From the cell containing the given text, extract its center point as (x, y) coordinate. 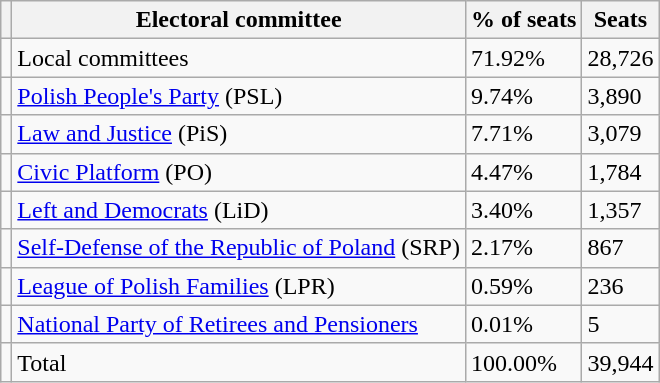
Law and Justice (PiS) (239, 134)
867 (620, 248)
Left and Democrats (LiD) (239, 210)
League of Polish Families (LPR) (239, 286)
1,357 (620, 210)
236 (620, 286)
3.40% (523, 210)
1,784 (620, 172)
100.00% (523, 362)
4.47% (523, 172)
Civic Platform (PO) (239, 172)
28,726 (620, 58)
9.74% (523, 96)
Self-Defense of the Republic of Poland (SRP) (239, 248)
National Party of Retirees and Pensioners (239, 324)
71.92% (523, 58)
3,079 (620, 134)
7.71% (523, 134)
% of seats (523, 20)
Local committees (239, 58)
5 (620, 324)
Electoral committee (239, 20)
0.01% (523, 324)
Seats (620, 20)
39,944 (620, 362)
2.17% (523, 248)
3,890 (620, 96)
0.59% (523, 286)
Polish People's Party (PSL) (239, 96)
Total (239, 362)
